Capture the cell that displays the provided text and extract its (X, Y) central coordinate. 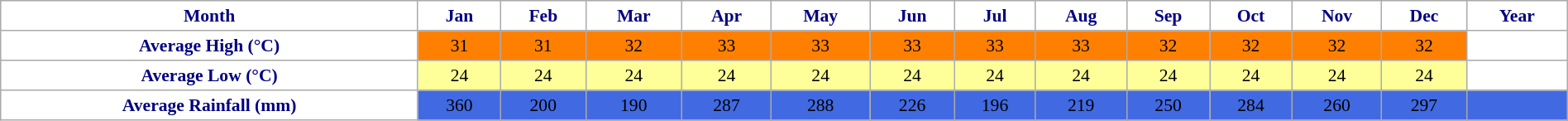
Month (210, 16)
360 (459, 105)
Dec (1424, 16)
297 (1424, 105)
Apr (726, 16)
226 (913, 105)
Average High (°C) (210, 46)
287 (726, 105)
Jan (459, 16)
288 (820, 105)
Year (1517, 16)
Oct (1251, 16)
Mar (633, 16)
250 (1169, 105)
Aug (1082, 16)
Jun (913, 16)
196 (994, 105)
260 (1336, 105)
Feb (543, 16)
Average Low (°C) (210, 75)
Sep (1169, 16)
219 (1082, 105)
Nov (1336, 16)
200 (543, 105)
190 (633, 105)
284 (1251, 105)
May (820, 16)
Average Rainfall (mm) (210, 105)
Jul (994, 16)
